Locate the cell with the specified text and output its [x, y] center coordinate. 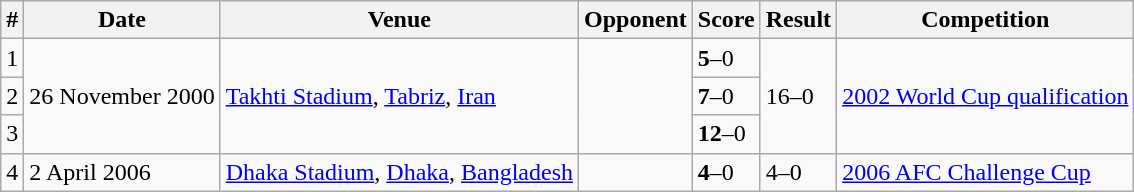
26 November 2000 [122, 96]
16–0 [798, 96]
5–0 [726, 58]
Takhti Stadium, Tabriz, Iran [399, 96]
2006 AFC Challenge Cup [986, 172]
Venue [399, 20]
Date [122, 20]
2002 World Cup qualification [986, 96]
1 [12, 58]
Opponent [636, 20]
# [12, 20]
Dhaka Stadium, Dhaka, Bangladesh [399, 172]
12–0 [726, 134]
Competition [986, 20]
Result [798, 20]
3 [12, 134]
7–0 [726, 96]
2 [12, 96]
4 [12, 172]
2 April 2006 [122, 172]
Score [726, 20]
